Search for the cell housing the specified text and yield its (X, Y) center coordinate. 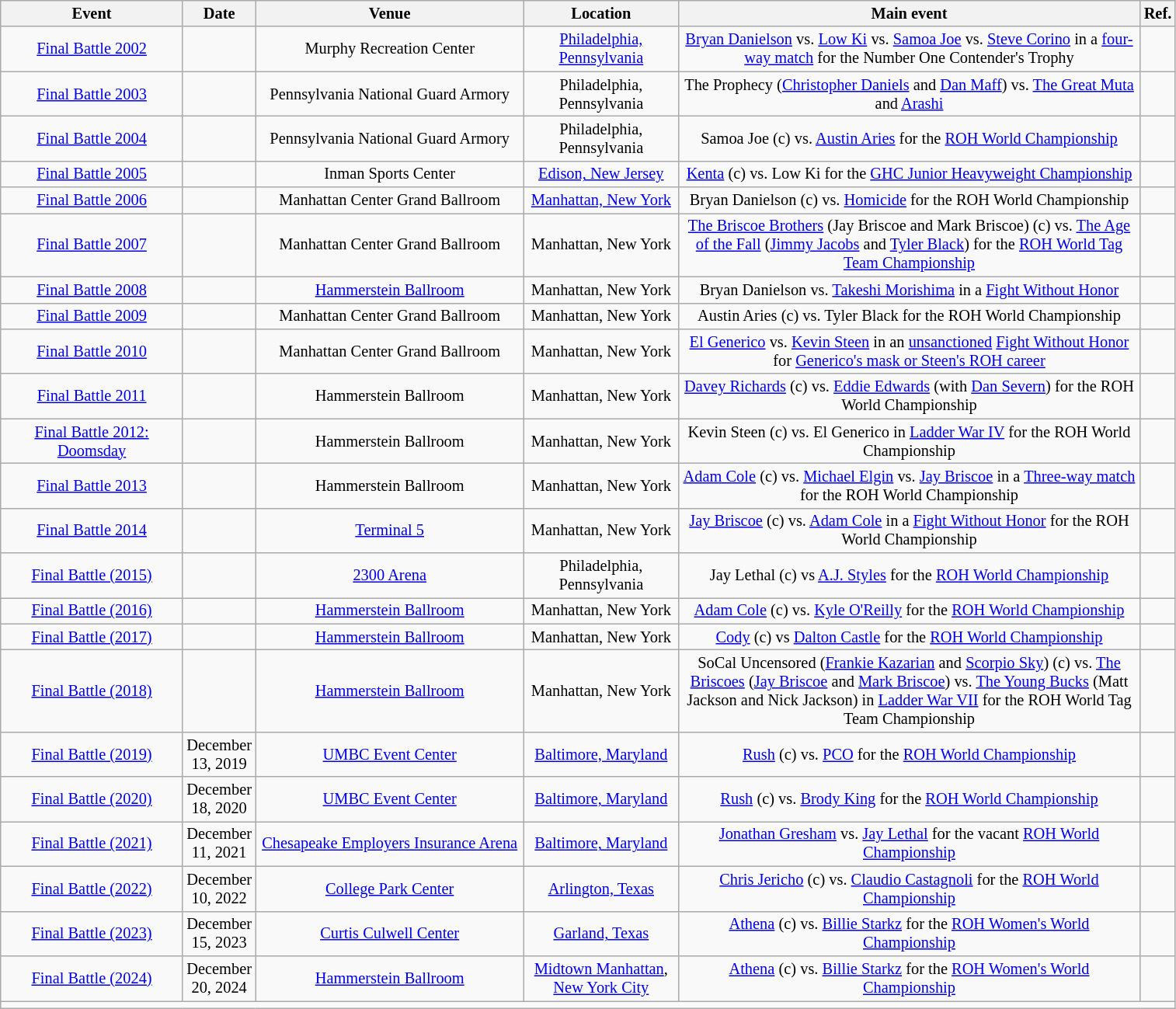
Jay Briscoe (c) vs. Adam Cole in a Fight Without Honor for the ROH World Championship (909, 531)
Final Battle (2022) (92, 889)
Adam Cole (c) vs. Michael Elgin vs. Jay Briscoe in a Three-way match for the ROH World Championship (909, 485)
Final Battle 2013 (92, 485)
Event (92, 13)
Final Battle (2016) (92, 611)
Edison, New Jersey (601, 174)
Terminal 5 (390, 531)
Chris Jericho (c) vs. Claudio Castagnoli for the ROH World Championship (909, 889)
Final Battle 2006 (92, 200)
Final Battle (2020) (92, 799)
Final Battle (2018) (92, 691)
December 15, 2023 (219, 934)
Venue (390, 13)
Midtown Manhattan, New York City (601, 978)
Murphy Recreation Center (390, 49)
Curtis Culwell Center (390, 934)
Inman Sports Center (390, 174)
Final Battle 2007 (92, 245)
Date (219, 13)
Final Battle (2015) (92, 576)
Arlington, Texas (601, 889)
December 18, 2020 (219, 799)
December 10, 2022 (219, 889)
Final Battle 2003 (92, 94)
Adam Cole (c) vs. Kyle O'Reilly for the ROH World Championship (909, 611)
Location (601, 13)
December 11, 2021 (219, 844)
Rush (c) vs. PCO for the ROH World Championship (909, 754)
Final Battle (2023) (92, 934)
December 20, 2024 (219, 978)
Jay Lethal (c) vs A.J. Styles for the ROH World Championship (909, 576)
Samoa Joe (c) vs. Austin Aries for the ROH World Championship (909, 138)
Bryan Danielson vs. Low Ki vs. Samoa Joe vs. Steve Corino in a four-way match for the Number One Contender's Trophy (909, 49)
Final Battle 2008 (92, 290)
Final Battle 2009 (92, 316)
Main event (909, 13)
El Generico vs. Kevin Steen in an unsanctioned Fight Without Honor for Generico's mask or Steen's ROH career (909, 351)
Davey Richards (c) vs. Eddie Edwards (with Dan Severn) for the ROH World Championship (909, 396)
Kenta (c) vs. Low Ki for the GHC Junior Heavyweight Championship (909, 174)
Cody (c) vs Dalton Castle for the ROH World Championship (909, 637)
Austin Aries (c) vs. Tyler Black for the ROH World Championship (909, 316)
Final Battle (2017) (92, 637)
Final Battle (2019) (92, 754)
Jonathan Gresham vs. Jay Lethal for the vacant ROH World Championship (909, 844)
Final Battle 2010 (92, 351)
Final Battle 2005 (92, 174)
Garland, Texas (601, 934)
Final Battle (2021) (92, 844)
Bryan Danielson (c) vs. Homicide for the ROH World Championship (909, 200)
Final Battle 2004 (92, 138)
Chesapeake Employers Insurance Arena (390, 844)
Final Battle 2012: Doomsday (92, 441)
2300 Arena (390, 576)
Bryan Danielson vs. Takeshi Morishima in a Fight Without Honor (909, 290)
Ref. (1157, 13)
Final Battle 2002 (92, 49)
Final Battle (2024) (92, 978)
Final Battle 2014 (92, 531)
College Park Center (390, 889)
Rush (c) vs. Brody King for the ROH World Championship (909, 799)
December 13, 2019 (219, 754)
Kevin Steen (c) vs. El Generico in Ladder War IV for the ROH World Championship (909, 441)
The Prophecy (Christopher Daniels and Dan Maff) vs. The Great Muta and Arashi (909, 94)
Final Battle 2011 (92, 396)
